Scan for the cell matching the given text and deliver its (x, y) coordinate at center. 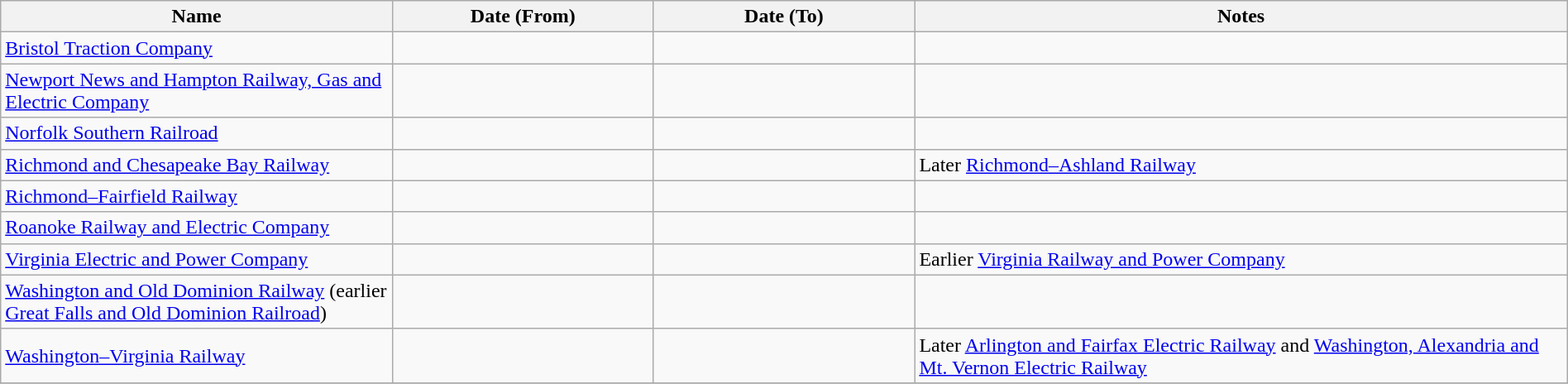
Washington–Virginia Railway (197, 356)
Later Arlington and Fairfax Electric Railway and Washington, Alexandria and Mt. Vernon Electric Railway (1241, 356)
Bristol Traction Company (197, 48)
Virginia Electric and Power Company (197, 259)
Name (197, 17)
Richmond and Chesapeake Bay Railway (197, 165)
Washington and Old Dominion Railway (earlier Great Falls and Old Dominion Railroad) (197, 301)
Notes (1241, 17)
Date (From) (523, 17)
Norfolk Southern Railroad (197, 133)
Date (To) (784, 17)
Newport News and Hampton Railway, Gas and Electric Company (197, 91)
Richmond–Fairfield Railway (197, 196)
Later Richmond–Ashland Railway (1241, 165)
Earlier Virginia Railway and Power Company (1241, 259)
Roanoke Railway and Electric Company (197, 228)
